Search for the cell housing the specified text and yield its (X, Y) center coordinate. 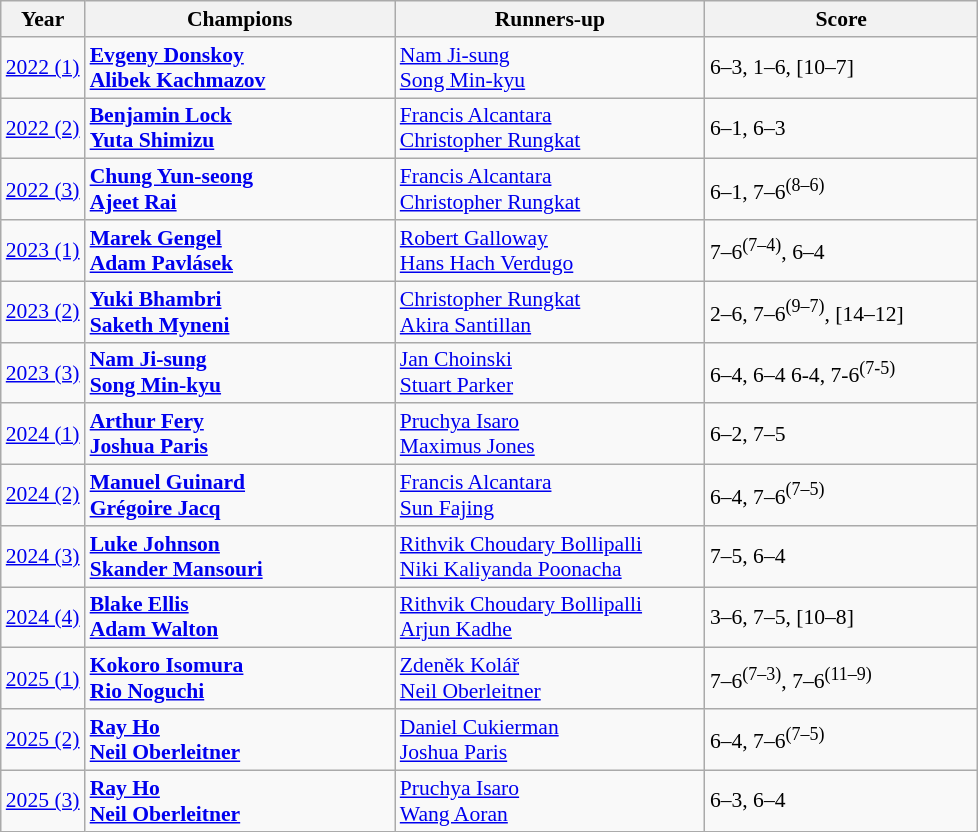
2025 (2) (43, 740)
6–4, 6–4 6-4, 7-6(7-5) (842, 372)
2023 (1) (43, 250)
Daniel Cukierman Joshua Paris (550, 740)
Kokoro Isomura Rio Noguchi (240, 678)
Chung Yun-seong Ajeet Rai (240, 190)
2024 (1) (43, 434)
Pruchya Isaro Maximus Jones (550, 434)
Zdeněk Kolář Neil Oberleitner (550, 678)
6–2, 7–5 (842, 434)
6–3, 6–4 (842, 800)
2025 (1) (43, 678)
Rithvik Choudary Bollipalli Arjun Kadhe (550, 618)
Manuel Guinard Grégoire Jacq (240, 496)
7–6(7–3), 7–6(11–9) (842, 678)
2–6, 7–6(9–7), [14–12] (842, 312)
6–1, 6–3 (842, 128)
Benjamin Lock Yuta Shimizu (240, 128)
3–6, 7–5, [10–8] (842, 618)
Christopher Rungkat Akira Santillan (550, 312)
2022 (2) (43, 128)
2022 (3) (43, 190)
2024 (2) (43, 496)
Runners-up (550, 19)
Jan Choinski Stuart Parker (550, 372)
Score (842, 19)
Luke Johnson Skander Mansouri (240, 556)
Champions (240, 19)
2022 (1) (43, 68)
Blake Ellis Adam Walton (240, 618)
Evgeny Donskoy Alibek Kachmazov (240, 68)
7–6(7–4), 6–4 (842, 250)
2023 (2) (43, 312)
6–1, 7–6(8–6) (842, 190)
2023 (3) (43, 372)
2025 (3) (43, 800)
2024 (4) (43, 618)
Robert Galloway Hans Hach Verdugo (550, 250)
7–5, 6–4 (842, 556)
Arthur Fery Joshua Paris (240, 434)
Year (43, 19)
Marek Gengel Adam Pavlásek (240, 250)
Francis Alcantara Sun Fajing (550, 496)
Pruchya Isaro Wang Aoran (550, 800)
Rithvik Choudary Bollipalli Niki Kaliyanda Poonacha (550, 556)
Yuki Bhambri Saketh Myneni (240, 312)
6–3, 1–6, [10–7] (842, 68)
2024 (3) (43, 556)
